Output the (x, y) coordinate of the center of the cell containing the given text.  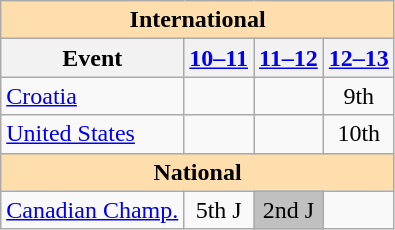
12–13 (358, 58)
Croatia (92, 96)
11–12 (289, 58)
10th (358, 134)
2nd J (289, 210)
5th J (219, 210)
Canadian Champ. (92, 210)
Event (92, 58)
United States (92, 134)
9th (358, 96)
National (198, 172)
International (198, 20)
10–11 (219, 58)
